Find where the given text appears and provide that cell's center as [x, y] coordinate. 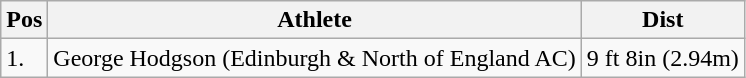
Pos [24, 20]
1. [24, 58]
9 ft 8in (2.94m) [662, 58]
Dist [662, 20]
George Hodgson (Edinburgh & North of England AC) [314, 58]
Athlete [314, 20]
